Pinpoint the cell where the given text exists, returning its [X, Y] midpoint coordinate. 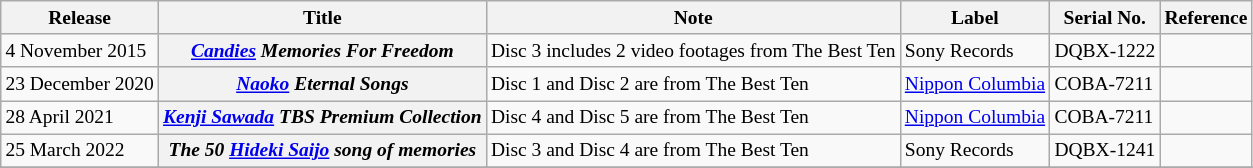
Label [975, 18]
Release [80, 18]
Serial No. [1105, 18]
Disc 3 includes 2 video footages from The Best Ten [693, 50]
DQBX-1222 [1105, 50]
Candies Memories For Freedom [322, 50]
Naoko Eternal Songs [322, 84]
Title [322, 18]
23 December 2020 [80, 84]
DQBX-1241 [1105, 150]
Disc 3 and Disc 4 are from The Best Ten [693, 150]
Note [693, 18]
28 April 2021 [80, 118]
Kenji Sawada TBS Premium Collection [322, 118]
Disc 4 and Disc 5 are from The Best Ten [693, 118]
Reference [1206, 18]
4 November 2015 [80, 50]
Disc 1 and Disc 2 are from The Best Ten [693, 84]
The 50 Hideki Saijo song of memories [322, 150]
25 March 2022 [80, 150]
